Return the (X, Y) coordinate for the center point of the cell that contains the specified text.  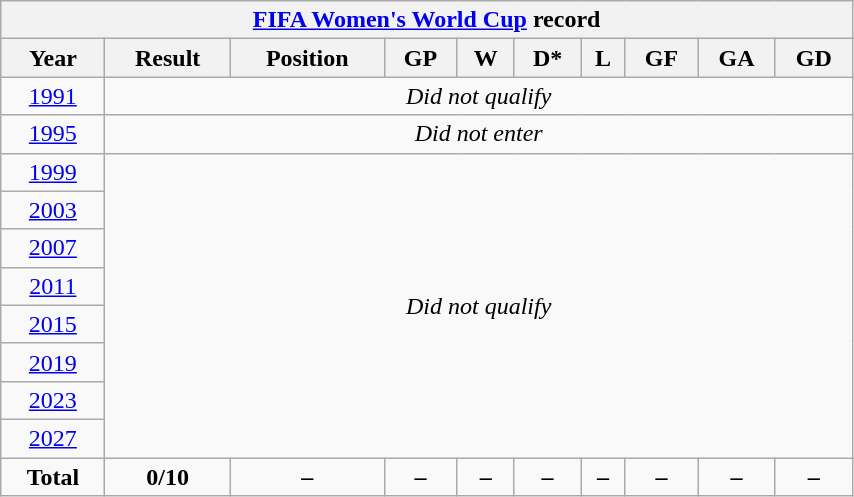
W (486, 58)
GD (814, 58)
2015 (53, 324)
GP (420, 58)
GF (662, 58)
L (603, 58)
Total (53, 477)
GA (736, 58)
2011 (53, 286)
Year (53, 58)
Did not enter (478, 134)
1995 (53, 134)
0/10 (168, 477)
2019 (53, 362)
2023 (53, 400)
1991 (53, 96)
2003 (53, 210)
1999 (53, 172)
FIFA Women's World Cup record (427, 20)
Position (307, 58)
Result (168, 58)
D* (547, 58)
2027 (53, 438)
2007 (53, 248)
